Output the (x, y) coordinate of the center of the cell containing the given text.  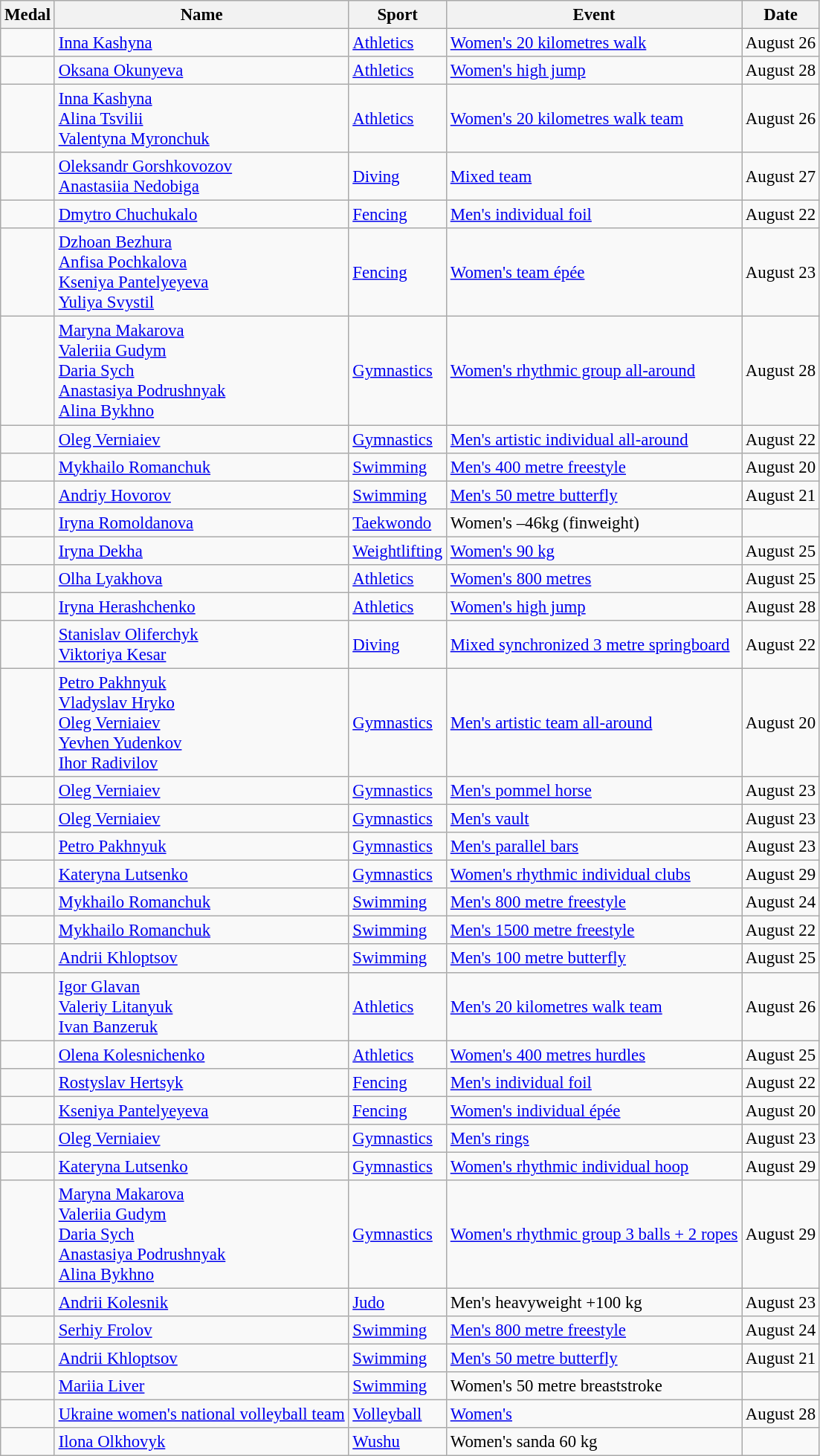
Women's 20 kilometres walk (593, 43)
Women's individual épée (593, 1110)
Women's sanda 60 kg (593, 1442)
Petro PakhnyukVladyslav HrykoOleg VerniaievYevhen YudenkovIhor Radivilov (201, 722)
Olena Kolesnichenko (201, 1055)
Mixed synchronized 3 metre springboard (593, 645)
Name (201, 15)
Mariia Liver (201, 1386)
Ukraine women's national volleyball team (201, 1414)
Men's 100 metre butterfly (593, 959)
Event (593, 15)
Women's –46kg (finweight) (593, 522)
Men's heavyweight +100 kg (593, 1302)
Women's 800 metres (593, 579)
Sport (398, 15)
Women's 50 metre breaststroke (593, 1386)
Women's rhythmic group 3 balls + 2 ropes (593, 1235)
Andrii Kolesnik (201, 1302)
Dmytro Chuchukalo (201, 215)
Women's rhythmic individual clubs (593, 875)
Igor GlavanValeriy LitanyukIvan Banzeruk (201, 1006)
Men's vault (593, 819)
Men's 20 kilometres walk team (593, 1006)
Iryna Romoldanova (201, 522)
Kseniya Pantelyeyeva (201, 1110)
Weightlifting (398, 551)
Women's 400 metres hurdles (593, 1055)
Women's rhythmic individual hoop (593, 1166)
Oleksandr GorshkovozovAnastasiia Nedobiga (201, 177)
Andriy Hovorov (201, 495)
Men's artistic individual all-around (593, 439)
Serhiy Frolov (201, 1330)
Men's parallel bars (593, 847)
Olha Lyakhova (201, 579)
Iryna Herashchenko (201, 606)
Men's 1500 metre freestyle (593, 931)
Women's rhythmic group all-around (593, 371)
Stanislav OliferchykViktoriya Kesar (201, 645)
August 27 (781, 177)
Women's team épée (593, 274)
Wushu (398, 1442)
Inna KashynaAlina TsviliiValentyna Myronchuk (201, 119)
Men's pommel horse (593, 791)
Oksana Okunyeva (201, 71)
Women's 20 kilometres walk team (593, 119)
Taekwondo (398, 522)
Rostyslav Hertsyk (201, 1082)
Date (781, 15)
Women's 90 kg (593, 551)
Iryna Dekha (201, 551)
Inna Kashyna (201, 43)
Volleyball (398, 1414)
Women's (593, 1414)
Mixed team (593, 177)
Dzhoan BezhuraAnfisa PochkalovaKseniya PantelyeyevaYuliya Svystil (201, 274)
Medal (28, 15)
Ilona Olkhovyk (201, 1442)
Judo (398, 1302)
Men's artistic team all-around (593, 722)
Petro Pakhnyuk (201, 847)
Men's 400 metre freestyle (593, 467)
Men's rings (593, 1139)
